Determine the [x, y] coordinate at the center of the cell enclosing the given text.  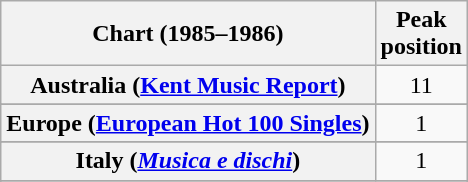
Chart (1985–1986) [188, 34]
Australia (Kent Music Report) [188, 85]
Europe (European Hot 100 Singles) [188, 123]
Peakposition [421, 34]
Italy (Musica e dischi) [188, 161]
11 [421, 85]
